Provide the [x, y] coordinate of the cell's center where the given text is located.  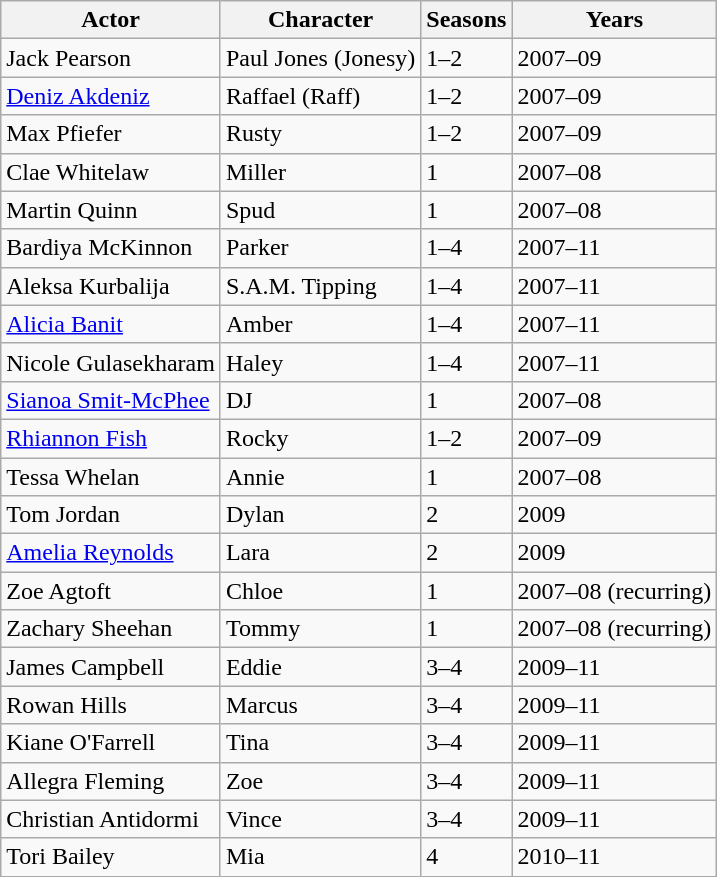
Amelia Reynolds [111, 553]
Zoe Agtoft [111, 591]
Rusty [320, 134]
Clae Whitelaw [111, 172]
Mia [320, 857]
Amber [320, 324]
Alicia Banit [111, 324]
Dylan [320, 515]
Aleksa Kurbalija [111, 286]
Martin Quinn [111, 210]
Tommy [320, 629]
Haley [320, 362]
Zoe [320, 781]
Tori Bailey [111, 857]
Tessa Whelan [111, 477]
DJ [320, 400]
Tom Jordan [111, 515]
Bardiya McKinnon [111, 248]
Tina [320, 743]
Seasons [466, 20]
S.A.M. Tipping [320, 286]
Deniz Akdeniz [111, 96]
Zachary Sheehan [111, 629]
Lara [320, 553]
Character [320, 20]
Rhiannon Fish [111, 438]
Marcus [320, 705]
4 [466, 857]
James Campbell [111, 667]
Christian Antidormi [111, 819]
Years [614, 20]
2010–11 [614, 857]
Raffael (Raff) [320, 96]
Allegra Fleming [111, 781]
Max Pfiefer [111, 134]
Chloe [320, 591]
Rowan Hills [111, 705]
Parker [320, 248]
Paul Jones (Jonesy) [320, 58]
Eddie [320, 667]
Miller [320, 172]
Nicole Gulasekharam [111, 362]
Actor [111, 20]
Jack Pearson [111, 58]
Annie [320, 477]
Rocky [320, 438]
Kiane O'Farrell [111, 743]
Vince [320, 819]
Sianoa Smit-McPhee [111, 400]
Spud [320, 210]
